Capture the cell that displays the provided text and extract its (x, y) central coordinate. 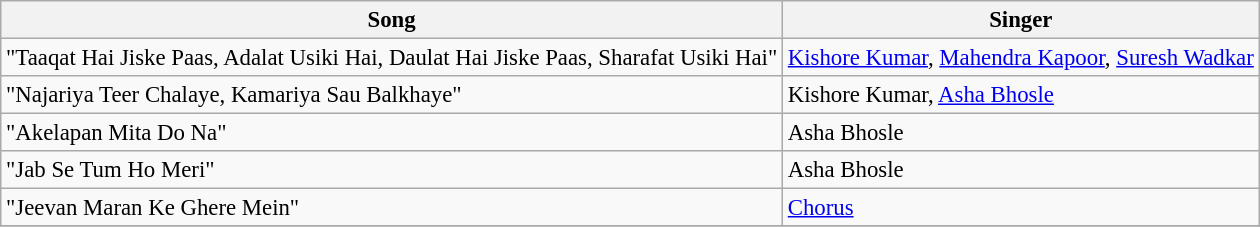
Kishore Kumar, Mahendra Kapoor, Suresh Wadkar (1020, 58)
"Taaqat Hai Jiske Paas, Adalat Usiki Hai, Daulat Hai Jiske Paas, Sharafat Usiki Hai" (392, 58)
"Jeevan Maran Ke Ghere Mein" (392, 208)
Song (392, 20)
"Najariya Teer Chalaye, Kamariya Sau Balkhaye" (392, 95)
Chorus (1020, 208)
"Jab Se Tum Ho Meri" (392, 170)
Singer (1020, 20)
Kishore Kumar, Asha Bhosle (1020, 95)
"Akelapan Mita Do Na" (392, 133)
